Output the (X, Y) coordinate of the center of the cell containing the given text.  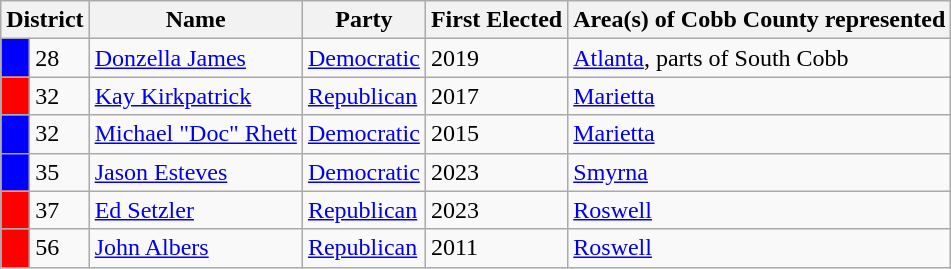
Atlanta, parts of South Cobb (760, 58)
2011 (496, 248)
28 (60, 58)
Name (196, 20)
2015 (496, 134)
Area(s) of Cobb County represented (760, 20)
District (45, 20)
John Albers (196, 248)
56 (60, 248)
Smyrna (760, 172)
2019 (496, 58)
Party (364, 20)
Michael "Doc" Rhett (196, 134)
First Elected (496, 20)
Kay Kirkpatrick (196, 96)
Ed Setzler (196, 210)
Jason Esteves (196, 172)
35 (60, 172)
Donzella James (196, 58)
37 (60, 210)
2017 (496, 96)
